Determine the [X, Y] coordinate at the center of the cell enclosing the given text.  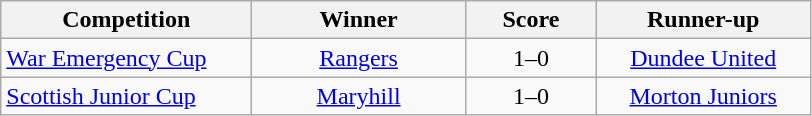
Runner-up [703, 20]
Rangers [359, 58]
War Emergency Cup [126, 58]
Maryhill [359, 96]
Winner [359, 20]
Score [530, 20]
Scottish Junior Cup [126, 96]
Dundee United [703, 58]
Competition [126, 20]
Morton Juniors [703, 96]
